Provide the (X, Y) coordinate of the cell's center where the given text is located.  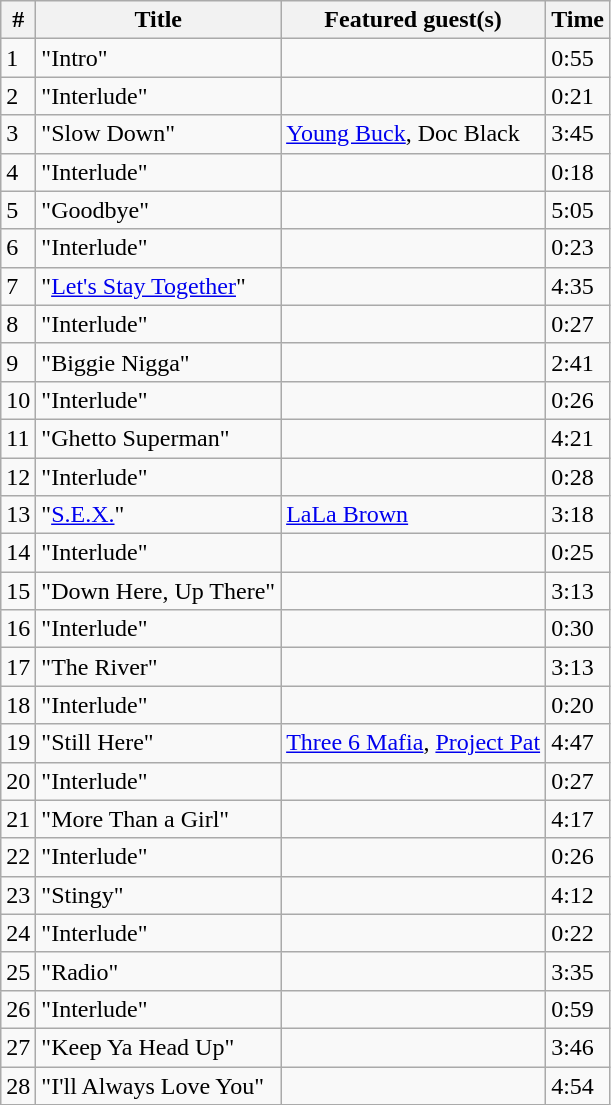
4:54 (578, 1085)
"Radio" (158, 971)
0:55 (578, 58)
0:21 (578, 96)
"Stingy" (158, 895)
18 (18, 705)
20 (18, 781)
"Intro" (158, 58)
0:18 (578, 172)
"Goodbye" (158, 210)
Young Buck, Doc Black (414, 134)
10 (18, 400)
"The River" (158, 667)
Featured guest(s) (414, 20)
9 (18, 362)
12 (18, 477)
4:47 (578, 743)
4 (18, 172)
3 (18, 134)
0:30 (578, 629)
4:35 (578, 286)
0:25 (578, 553)
5:05 (578, 210)
"S.E.X." (158, 515)
28 (18, 1085)
0:22 (578, 933)
"Let's Stay Together" (158, 286)
"Slow Down" (158, 134)
"Ghetto Superman" (158, 438)
5 (18, 210)
2:41 (578, 362)
0:20 (578, 705)
"Biggie Nigga" (158, 362)
"I'll Always Love You" (158, 1085)
6 (18, 248)
4:12 (578, 895)
3:45 (578, 134)
16 (18, 629)
23 (18, 895)
19 (18, 743)
1 (18, 58)
21 (18, 819)
0:23 (578, 248)
13 (18, 515)
4:17 (578, 819)
15 (18, 591)
14 (18, 553)
26 (18, 1009)
3:18 (578, 515)
4:21 (578, 438)
LaLa Brown (414, 515)
25 (18, 971)
"Keep Ya Head Up" (158, 1047)
# (18, 20)
17 (18, 667)
"Still Here" (158, 743)
"More Than a Girl" (158, 819)
3:46 (578, 1047)
0:59 (578, 1009)
24 (18, 933)
Title (158, 20)
7 (18, 286)
2 (18, 96)
11 (18, 438)
22 (18, 857)
8 (18, 324)
0:28 (578, 477)
"Down Here, Up There" (158, 591)
Time (578, 20)
27 (18, 1047)
Three 6 Mafia, Project Pat (414, 743)
3:35 (578, 971)
